Extract the [x, y] coordinate from the center of the cell holding the provided text.  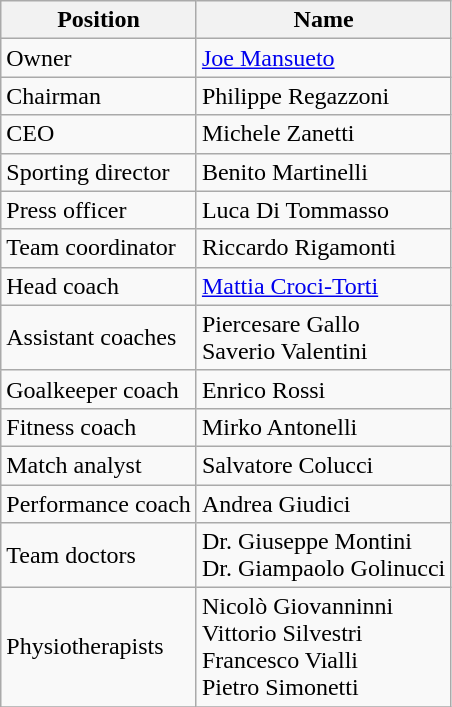
Team doctors [99, 556]
Assistant coaches [99, 338]
Mattia Croci-Torti [323, 286]
CEO [99, 134]
Owner [99, 58]
Press officer [99, 210]
Philippe Regazzoni [323, 96]
Luca Di Tommasso [323, 210]
Performance coach [99, 503]
Riccardo Rigamonti [323, 248]
Physiotherapists [99, 648]
Enrico Rossi [323, 389]
Nicolò Giovanninni Vittorio Silvestri Francesco Vialli Pietro Simonetti [323, 648]
Piercesare Gallo Saverio Valentini [323, 338]
Position [99, 20]
Dr. Giuseppe Montini Dr. Giampaolo Golinucci [323, 556]
Andrea Giudici [323, 503]
Benito Martinelli [323, 172]
Goalkeeper coach [99, 389]
Match analyst [99, 465]
Michele Zanetti [323, 134]
Name [323, 20]
Head coach [99, 286]
Salvatore Colucci [323, 465]
Sporting director [99, 172]
Team coordinator [99, 248]
Mirko Antonelli [323, 427]
Fitness coach [99, 427]
Joe Mansueto [323, 58]
Chairman [99, 96]
